Find where the given text appears and provide that cell's center as [x, y] coordinate. 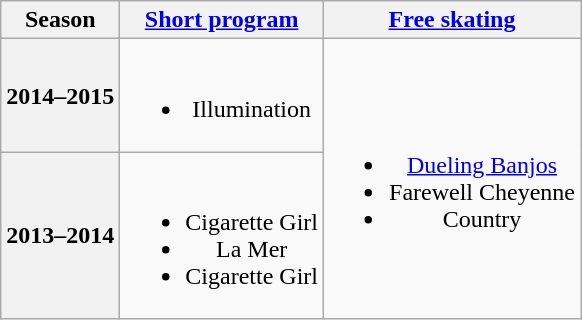
2013–2014 [60, 236]
Illumination [222, 96]
Season [60, 20]
Free skating [452, 20]
Short program [222, 20]
Cigarette Girl La Mer Cigarette Girl [222, 236]
Dueling BanjosFarewell Cheyenne Country [452, 179]
2014–2015 [60, 96]
